Identify which cell holds the provided text, then report its (x, y) central coordinate. 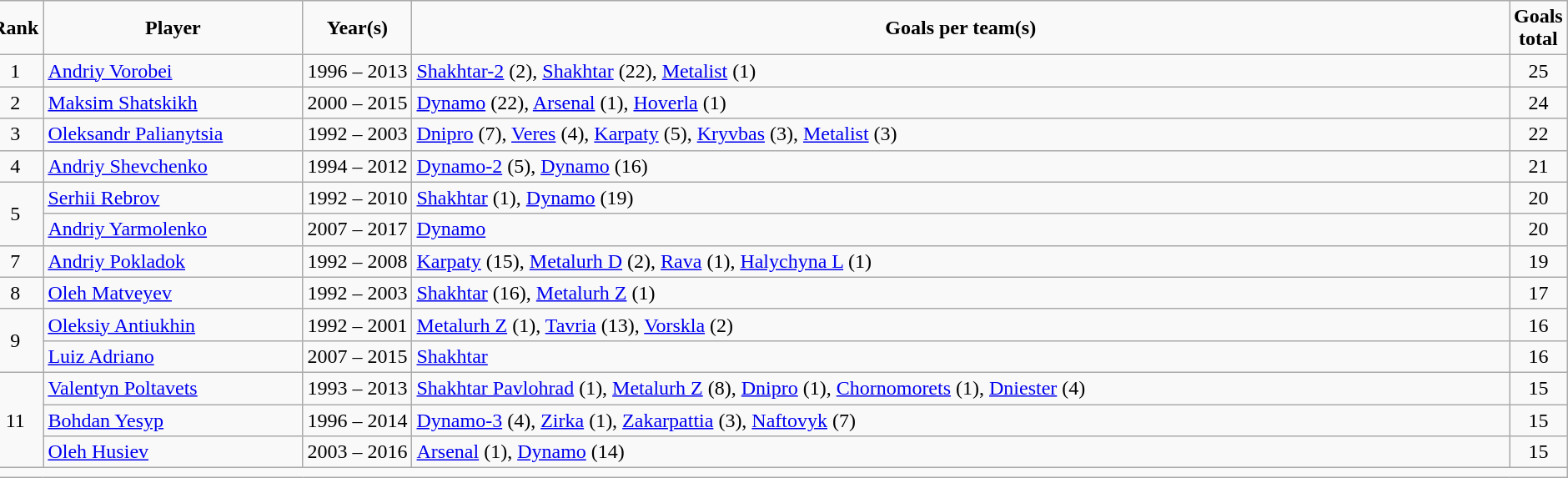
2003 – 2016 (357, 452)
2000 – 2015 (357, 103)
Arsenal (1), Dynamo (14) (961, 452)
1993 – 2013 (357, 388)
2007 – 2015 (357, 356)
Andriy Yarmolenko (173, 229)
Andriy Vorobei (173, 71)
Oleh Husiev (173, 452)
Oleh Matveyev (173, 293)
22 (1539, 134)
Andriy Shevchenko (173, 166)
Oleksiy Antiukhin (173, 325)
Dnipro (7), Veres (4), Karpaty (5), Kryvbas (3), Metalist (3) (961, 134)
Shakhtar-2 (2), Shakhtar (22), Metalist (1) (961, 71)
Luiz Adriano (173, 356)
Karpaty (15), Metalurh D (2), Rava (1), Halychyna L (1) (961, 261)
Goals total (1539, 28)
Year(s) (357, 28)
Oleksandr Palianytsia (173, 134)
1996 – 2014 (357, 420)
Dynamo (961, 229)
Serhii Rebrov (173, 198)
21 (1539, 166)
Valentyn Poltavets (173, 388)
Shakhtar (1), Dynamo (19) (961, 198)
Player (173, 28)
Shakhtar (16), Metalurh Z (1) (961, 293)
1992 – 2010 (357, 198)
Metalurh Z (1), Tavria (13), Vorskla (2) (961, 325)
Shakhtar Pavlohrad (1), Metalurh Z (8), Dnipro (1), Chornomorets (1), Dniester (4) (961, 388)
2007 – 2017 (357, 229)
24 (1539, 103)
Shakhtar (961, 356)
19 (1539, 261)
Dynamo-3 (4), Zirka (1), Zakarpattia (3), Naftovyk (7) (961, 420)
Dynamo-2 (5), Dynamo (16) (961, 166)
1992 – 2008 (357, 261)
17 (1539, 293)
1996 – 2013 (357, 71)
25 (1539, 71)
Goals per team(s) (961, 28)
1994 – 2012 (357, 166)
Bohdan Yesyp (173, 420)
Maksim Shatskikh (173, 103)
Dynamo (22), Arsenal (1), Hoverla (1) (961, 103)
Andriy Pokladok (173, 261)
1992 – 2001 (357, 325)
